Extract the (x, y) coordinate from the center of the cell holding the provided text.  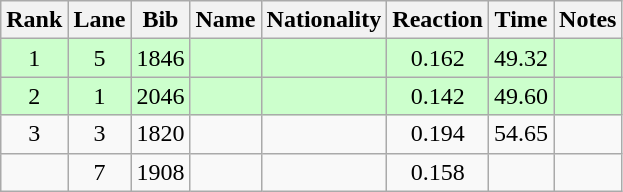
0.194 (438, 134)
5 (100, 58)
Time (520, 20)
Nationality (324, 20)
49.60 (520, 96)
0.162 (438, 58)
7 (100, 172)
0.142 (438, 96)
Notes (588, 20)
Rank (34, 20)
54.65 (520, 134)
2046 (160, 96)
Lane (100, 20)
1846 (160, 58)
1820 (160, 134)
Name (226, 20)
1908 (160, 172)
49.32 (520, 58)
Reaction (438, 20)
0.158 (438, 172)
2 (34, 96)
Bib (160, 20)
